Find where the given text appears and provide that cell's center as [X, Y] coordinate. 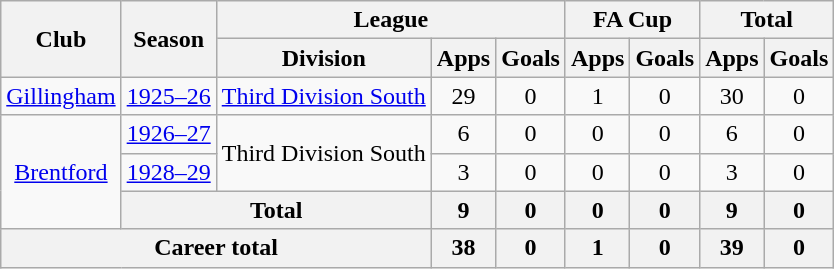
Season [168, 39]
League [390, 20]
Club [61, 39]
Gillingham [61, 96]
39 [732, 248]
1926–27 [168, 134]
1925–26 [168, 96]
Division [324, 58]
30 [732, 96]
FA Cup [632, 20]
38 [463, 248]
29 [463, 96]
Brentford [61, 172]
Career total [216, 248]
1928–29 [168, 172]
